Return the (X, Y) coordinate for the center point of the cell that contains the specified text.  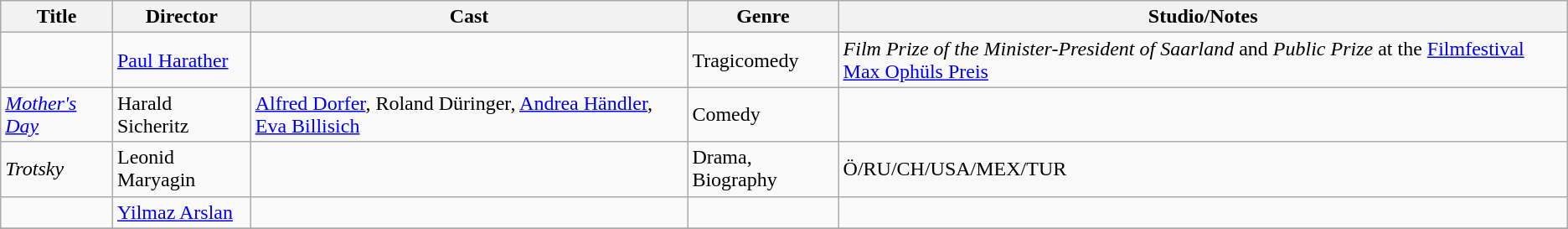
Yilmaz Arslan (181, 212)
Leonid Maryagin (181, 169)
Film Prize of the Minister-President of Saarland and Public Prize at the Filmfestival Max Ophüls Preis (1203, 60)
Genre (763, 17)
Drama, Biography (763, 169)
Ö/RU/CH/USA/MEX/TUR (1203, 169)
Comedy (763, 114)
Title (57, 17)
Alfred Dorfer, Roland Düringer, Andrea Händler, Eva Billisich (469, 114)
Paul Harather (181, 60)
Director (181, 17)
Studio/Notes (1203, 17)
Trotsky (57, 169)
Harald Sicheritz (181, 114)
Tragicomedy (763, 60)
Cast (469, 17)
Mother's Day (57, 114)
